Find where the given text appears and provide that cell's center as (x, y) coordinate. 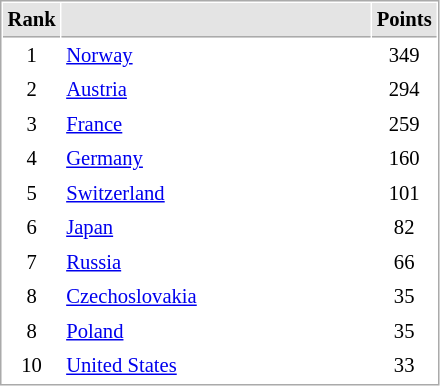
259 (404, 124)
Rank (32, 20)
Austria (216, 90)
66 (404, 262)
160 (404, 158)
Japan (216, 228)
33 (404, 366)
7 (32, 262)
France (216, 124)
Czechoslovakia (216, 296)
Norway (216, 56)
Russia (216, 262)
Switzerland (216, 194)
3 (32, 124)
6 (32, 228)
Poland (216, 332)
Points (404, 20)
Germany (216, 158)
82 (404, 228)
101 (404, 194)
10 (32, 366)
5 (32, 194)
1 (32, 56)
294 (404, 90)
349 (404, 56)
United States (216, 366)
2 (32, 90)
4 (32, 158)
